Extract the [x, y] coordinate from the center of the cell holding the provided text.  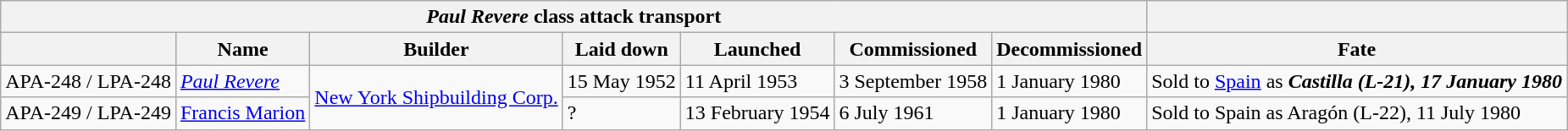
13 February 1954 [757, 113]
11 April 1953 [757, 81]
New York Shipbuilding Corp. [436, 97]
Laid down [622, 49]
Commissioned [913, 49]
Fate [1357, 49]
APA-249 / LPA-249 [88, 113]
Launched [757, 49]
? [622, 113]
Francis Marion [242, 113]
Name [242, 49]
3 September 1958 [913, 81]
Decommissioned [1069, 49]
APA-248 / LPA-248 [88, 81]
Sold to Spain as Aragón (L-22), 11 July 1980 [1357, 113]
15 May 1952 [622, 81]
Sold to Spain as Castilla (L-21), 17 January 1980 [1357, 81]
Builder [436, 49]
Paul Revere [242, 81]
6 July 1961 [913, 113]
Paul Revere class attack transport [574, 17]
